Determine the [x, y] coordinate at the center of the cell enclosing the given text.  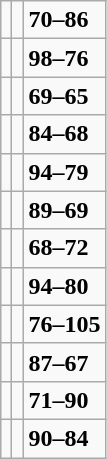
76–105 [64, 324]
87–67 [64, 362]
70–86 [64, 20]
84–68 [64, 134]
90–84 [64, 438]
71–90 [64, 400]
94–80 [64, 286]
69–65 [64, 96]
89–69 [64, 210]
98–76 [64, 58]
94–79 [64, 172]
68–72 [64, 248]
